Scan for the cell matching the given text and deliver its (x, y) coordinate at center. 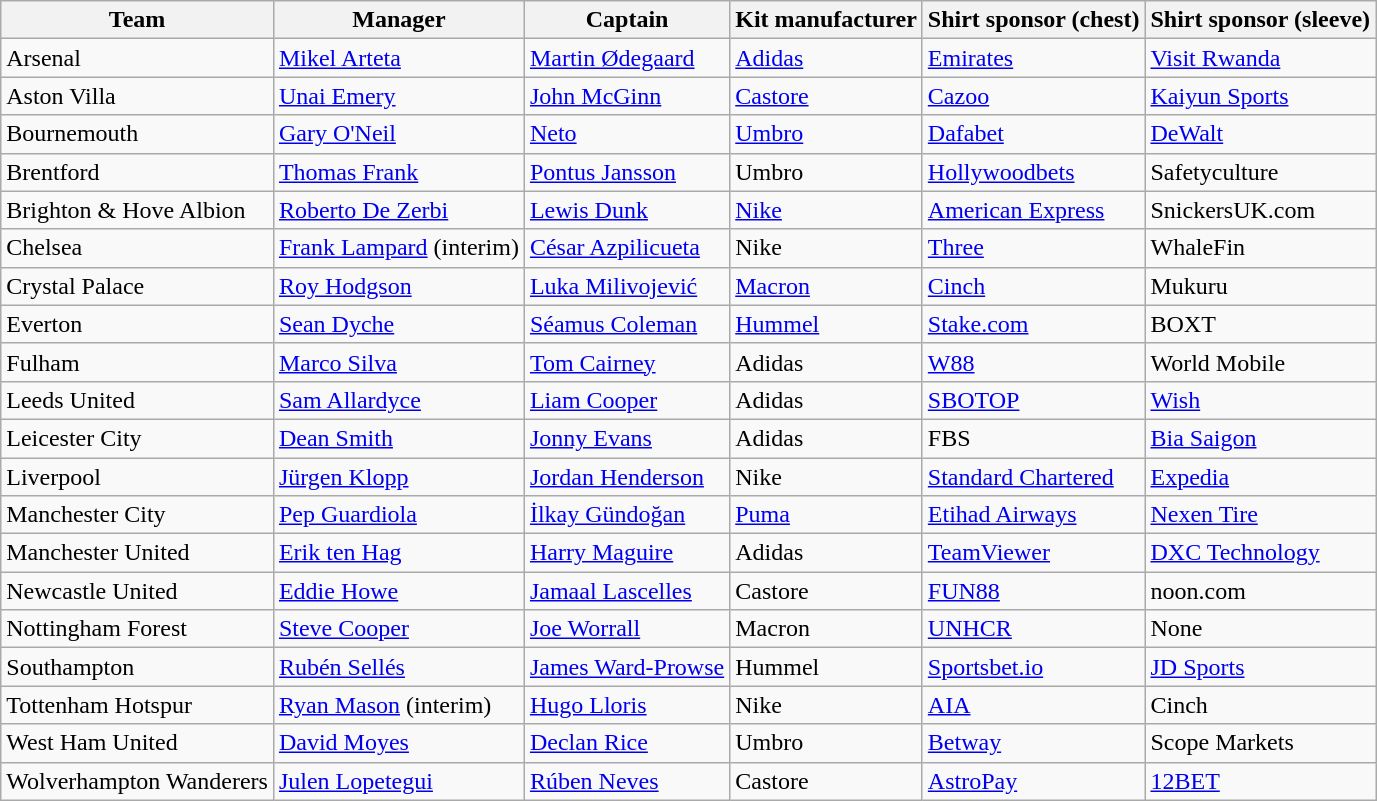
DeWalt (1260, 134)
SnickersUK.com (1260, 210)
César Azpilicueta (626, 248)
Julen Lopetegui (398, 781)
FUN88 (1034, 591)
Roberto De Zerbi (398, 210)
Brighton & Hove Albion (138, 210)
Southampton (138, 667)
Shirt sponsor (chest) (1034, 20)
Jürgen Klopp (398, 477)
İlkay Gündoğan (626, 515)
Harry Maguire (626, 553)
Etihad Airways (1034, 515)
Pep Guardiola (398, 515)
Standard Chartered (1034, 477)
Declan Rice (626, 743)
West Ham United (138, 743)
Manchester United (138, 553)
American Express (1034, 210)
Emirates (1034, 58)
Hugo Lloris (626, 705)
Leicester City (138, 438)
John McGinn (626, 96)
Sportsbet.io (1034, 667)
Luka Milivojević (626, 286)
Aston Villa (138, 96)
Rúben Neves (626, 781)
12BET (1260, 781)
TeamViewer (1034, 553)
Frank Lampard (interim) (398, 248)
Kit manufacturer (826, 20)
AIA (1034, 705)
None (1260, 629)
Visit Rwanda (1260, 58)
Chelsea (138, 248)
Crystal Palace (138, 286)
Nexen Tire (1260, 515)
Brentford (138, 172)
Dafabet (1034, 134)
Mikel Arteta (398, 58)
Nottingham Forest (138, 629)
Marco Silva (398, 362)
Unai Emery (398, 96)
Rubén Sellés (398, 667)
Gary O'Neil (398, 134)
Thomas Frank (398, 172)
BOXT (1260, 324)
Wish (1260, 400)
World Mobile (1260, 362)
Fulham (138, 362)
Bia Saigon (1260, 438)
Three (1034, 248)
Liam Cooper (626, 400)
Everton (138, 324)
UNHCR (1034, 629)
Lewis Dunk (626, 210)
AstroPay (1034, 781)
Scope Markets (1260, 743)
Team (138, 20)
Expedia (1260, 477)
DXC Technology (1260, 553)
Steve Cooper (398, 629)
Shirt sponsor (sleeve) (1260, 20)
Bournemouth (138, 134)
Manager (398, 20)
JD Sports (1260, 667)
Wolverhampton Wanderers (138, 781)
Leeds United (138, 400)
Erik ten Hag (398, 553)
Eddie Howe (398, 591)
Hollywoodbets (1034, 172)
David Moyes (398, 743)
Neto (626, 134)
Joe Worrall (626, 629)
Martin Ødegaard (626, 58)
Liverpool (138, 477)
Mukuru (1260, 286)
Stake.com (1034, 324)
W88 (1034, 362)
Newcastle United (138, 591)
FBS (1034, 438)
Sean Dyche (398, 324)
Roy Hodgson (398, 286)
Safetyculture (1260, 172)
Ryan Mason (interim) (398, 705)
Jordan Henderson (626, 477)
Puma (826, 515)
Kaiyun Sports (1260, 96)
Sam Allardyce (398, 400)
Manchester City (138, 515)
Jamaal Lascelles (626, 591)
Dean Smith (398, 438)
Pontus Jansson (626, 172)
Arsenal (138, 58)
Captain (626, 20)
Tom Cairney (626, 362)
noon.com (1260, 591)
WhaleFin (1260, 248)
Betway (1034, 743)
Tottenham Hotspur (138, 705)
Cazoo (1034, 96)
Jonny Evans (626, 438)
SBOTOP (1034, 400)
Séamus Coleman (626, 324)
James Ward-Prowse (626, 667)
